Provide the (X, Y) coordinate of the cell's center where the given text is located.  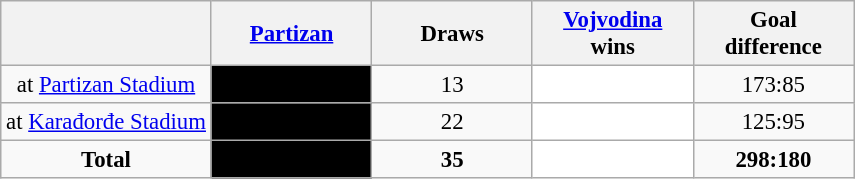
22 (452, 122)
298:180 (774, 160)
Total (106, 160)
at Partizan Stadium (106, 85)
35 (452, 160)
Partizan (292, 34)
Goaldifference (774, 34)
Draws (452, 34)
173:85 (774, 85)
13 (452, 85)
at Karađorđe Stadium (106, 122)
125:95 (774, 122)
Vojvodinawins (612, 34)
